Capture the cell that displays the provided text and extract its (x, y) central coordinate. 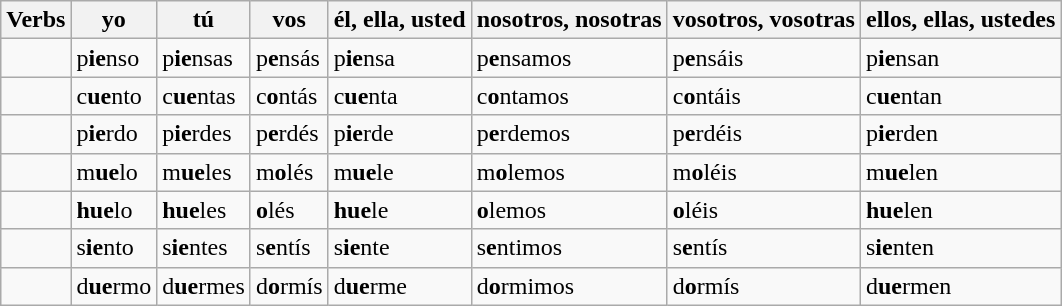
hueles (204, 210)
oléis (764, 210)
olés (289, 210)
perdés (289, 134)
olemos (569, 210)
pienso (114, 58)
Verbs (36, 20)
él, ella, usted (400, 20)
cuenta (400, 96)
duermes (204, 286)
pensáis (764, 58)
pierden (960, 134)
piensan (960, 58)
molés (289, 172)
huelen (960, 210)
muele (400, 172)
cuentan (960, 96)
cuentas (204, 96)
siento (114, 248)
pierdo (114, 134)
perdemos (569, 134)
vos (289, 20)
pierde (400, 134)
pensás (289, 58)
vosotros, vosotras (764, 20)
duermo (114, 286)
moléis (764, 172)
piensa (400, 58)
sienten (960, 248)
contamos (569, 96)
muelo (114, 172)
huelo (114, 210)
molemos (569, 172)
cuento (114, 96)
piensas (204, 58)
perdéis (764, 134)
contáis (764, 96)
nosotros, nosotras (569, 20)
ellos, ellas, ustedes (960, 20)
dormimos (569, 286)
duermen (960, 286)
sientes (204, 248)
sentimos (569, 248)
mueles (204, 172)
yo (114, 20)
muelen (960, 172)
pierdes (204, 134)
tú (204, 20)
pensamos (569, 58)
duerme (400, 286)
siente (400, 248)
contás (289, 96)
huele (400, 210)
